Pinpoint the cell where the given text exists, returning its [x, y] midpoint coordinate. 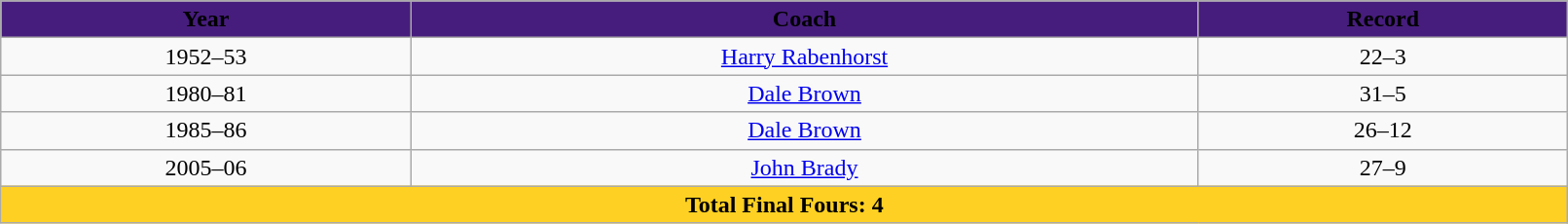
31–5 [1383, 93]
1985–86 [206, 131]
John Brady [804, 168]
22–3 [1383, 56]
Total Final Fours: 4 [784, 205]
Harry Rabenhorst [804, 56]
26–12 [1383, 131]
1952–53 [206, 56]
Year [206, 19]
Record [1383, 19]
2005–06 [206, 168]
27–9 [1383, 168]
1980–81 [206, 93]
Coach [804, 19]
